Find where the given text appears and provide that cell's center as (X, Y) coordinate. 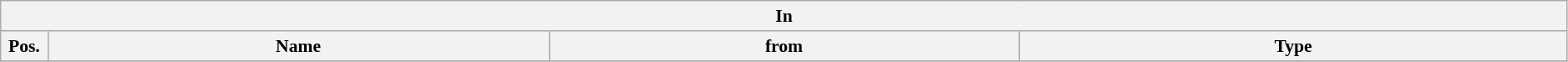
Pos. (24, 46)
from (784, 46)
Type (1293, 46)
Name (298, 46)
In (784, 16)
